Search for the cell housing the specified text and yield its [X, Y] center coordinate. 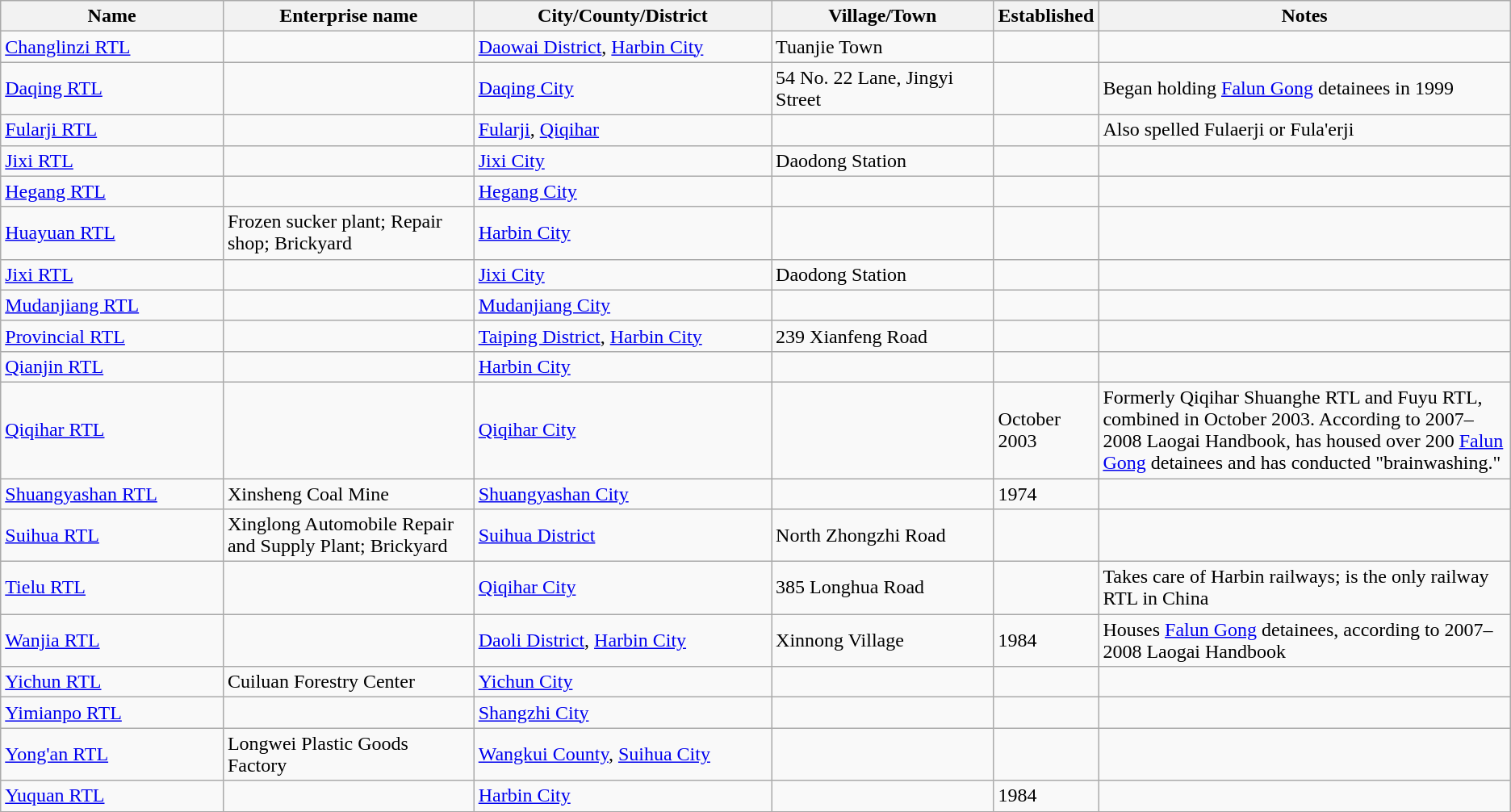
Qiqihar RTL [112, 429]
Shangzhi City [622, 713]
Frozen sucker plant; Repair shop; Brickyard [349, 232]
Xinglong Automobile Repair and Supply Plant; Brickyard [349, 536]
Yichun City [622, 682]
Longwei Plastic Goods Factory [349, 754]
Name [112, 16]
Daowai District, Harbin City [622, 47]
Suihua District [622, 536]
Yuquan RTL [112, 796]
Fularji RTL [112, 130]
Daqing City [622, 89]
Provincial RTL [112, 336]
Shuangyashan RTL [112, 493]
Shuangyashan City [622, 493]
Qianjin RTL [112, 366]
Takes care of Harbin railways; is the only railway RTL in China [1304, 588]
Wanjia RTL [112, 641]
Mudanjiang City [622, 305]
Fularji, Qiqihar [622, 130]
Began holding Falun Gong detainees in 1999 [1304, 89]
Daqing RTL [112, 89]
Hegang RTL [112, 191]
239 Xianfeng Road [883, 336]
Village/Town [883, 16]
Yimianpo RTL [112, 713]
Xinsheng Coal Mine [349, 493]
North Zhongzhi Road [883, 536]
Notes [1304, 16]
Tielu RTL [112, 588]
October 2003 [1046, 429]
Also spelled Fulaerji or Fula'erji [1304, 130]
54 No. 22 Lane, Jingyi Street [883, 89]
Suihua RTL [112, 536]
Tuanjie Town [883, 47]
Taiping District, Harbin City [622, 336]
Hegang City [622, 191]
Mudanjiang RTL [112, 305]
385 Longhua Road [883, 588]
Cuiluan Forestry Center [349, 682]
Enterprise name [349, 16]
Daoli District, Harbin City [622, 641]
City/County/District [622, 16]
Houses Falun Gong detainees, according to 2007–2008 Laogai Handbook [1304, 641]
Huayuan RTL [112, 232]
1974 [1046, 493]
Xinnong Village [883, 641]
Yichun RTL [112, 682]
Wangkui County, Suihua City [622, 754]
Yong'an RTL [112, 754]
Established [1046, 16]
Changlinzi RTL [112, 47]
